Return the (X, Y) coordinate for the center point of the cell that contains the specified text.  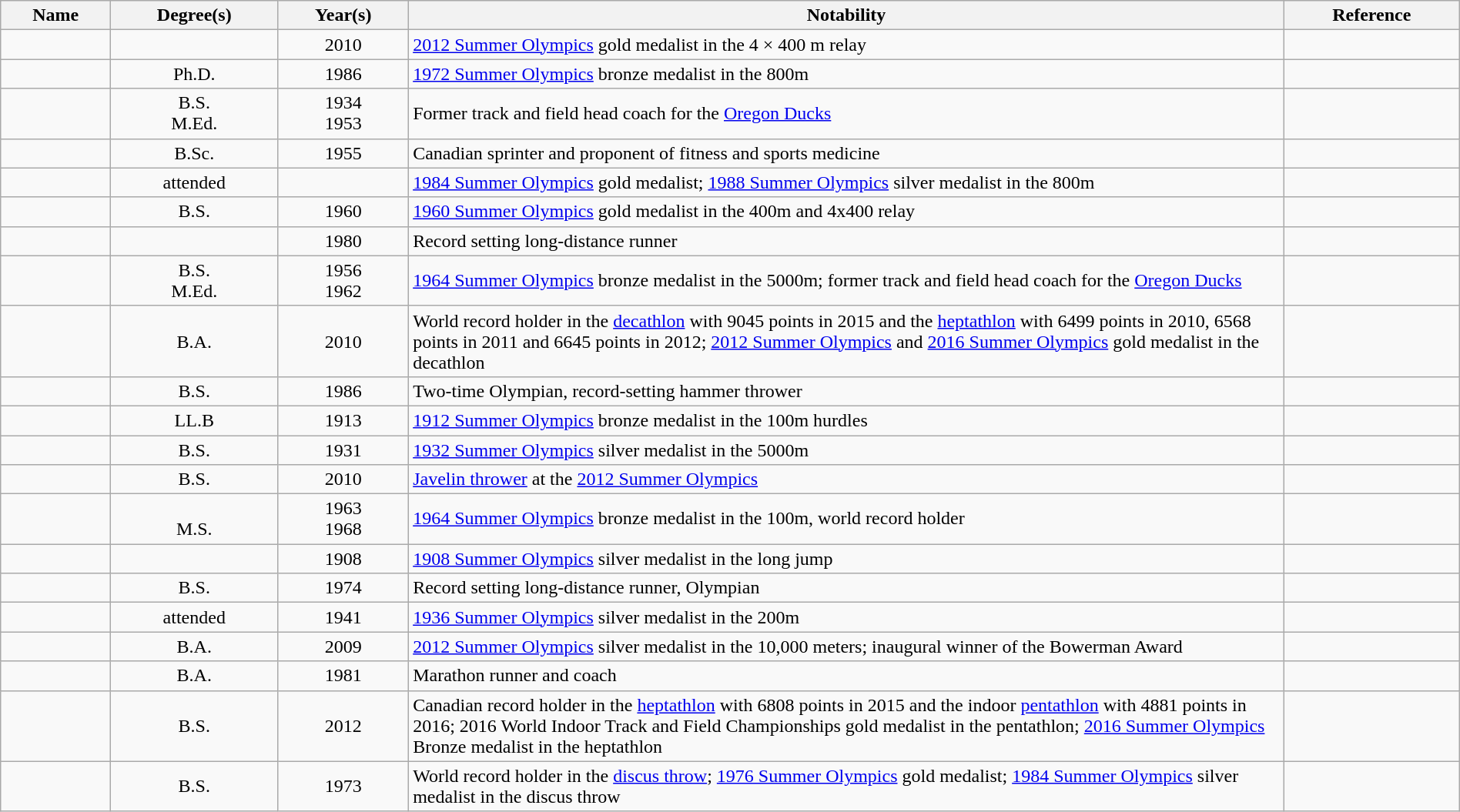
1972 Summer Olympics bronze medalist in the 800m (847, 74)
2012 (343, 726)
1931 (343, 450)
Reference (1371, 15)
2012 Summer Olympics silver medalist in the 10,000 meters; inaugural winner of the Bowerman Award (847, 647)
Two-time Olympian, record-setting hammer thrower (847, 391)
19561962 (343, 280)
Record setting long-distance runner, Olympian (847, 588)
Former track and field head coach for the Oregon Ducks (847, 114)
LL.B (194, 420)
1974 (343, 588)
2012 Summer Olympics gold medalist in the 4 × 400 m relay (847, 45)
1984 Summer Olympics gold medalist; 1988 Summer Olympics silver medalist in the 800m (847, 182)
1908 Summer Olympics silver medalist in the long jump (847, 559)
1913 (343, 420)
19341953 (343, 114)
Javelin thrower at the 2012 Summer Olympics (847, 480)
19631968 (343, 519)
Year(s) (343, 15)
1981 (343, 676)
B.Sc. (194, 153)
1908 (343, 559)
Marathon runner and coach (847, 676)
M.S. (194, 519)
1964 Summer Olympics bronze medalist in the 100m, world record holder (847, 519)
1932 Summer Olympics silver medalist in the 5000m (847, 450)
1941 (343, 617)
1980 (343, 241)
1964 Summer Olympics bronze medalist in the 5000m; former track and field head coach for the Oregon Ducks (847, 280)
Name (55, 15)
1973 (343, 787)
1955 (343, 153)
Notability (847, 15)
1912 Summer Olympics bronze medalist in the 100m hurdles (847, 420)
Ph.D. (194, 74)
1936 Summer Olympics silver medalist in the 200m (847, 617)
1960 (343, 212)
2009 (343, 647)
World record holder in the discus throw; 1976 Summer Olympics gold medalist; 1984 Summer Olympics silver medalist in the discus throw (847, 787)
Degree(s) (194, 15)
1960 Summer Olympics gold medalist in the 400m and 4x400 relay (847, 212)
Canadian sprinter and proponent of fitness and sports medicine (847, 153)
Record setting long-distance runner (847, 241)
